From the cell containing the given text, extract its center point as (x, y) coordinate. 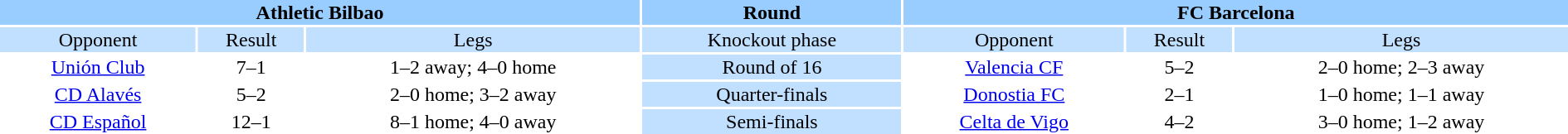
2–0 home; 2–3 away (1401, 67)
3–0 home; 1–2 away (1401, 122)
8–1 home; 4–0 away (473, 122)
7–1 (251, 67)
2–0 home; 3–2 away (473, 94)
1–2 away; 4–0 home (473, 67)
Donostia FC (1014, 94)
Round (772, 12)
Unión Club (98, 67)
CD Español (98, 122)
Knockout phase (772, 40)
Valencia CF (1014, 67)
12–1 (251, 122)
Semi-finals (772, 122)
4–2 (1180, 122)
CD Alavés (98, 94)
FC Barcelona (1236, 12)
Celta de Vigo (1014, 122)
Quarter-finals (772, 94)
2–1 (1180, 94)
Athletic Bilbao (320, 12)
Round of 16 (772, 67)
1–0 home; 1–1 away (1401, 94)
